Identify which cell holds the provided text, then report its (x, y) central coordinate. 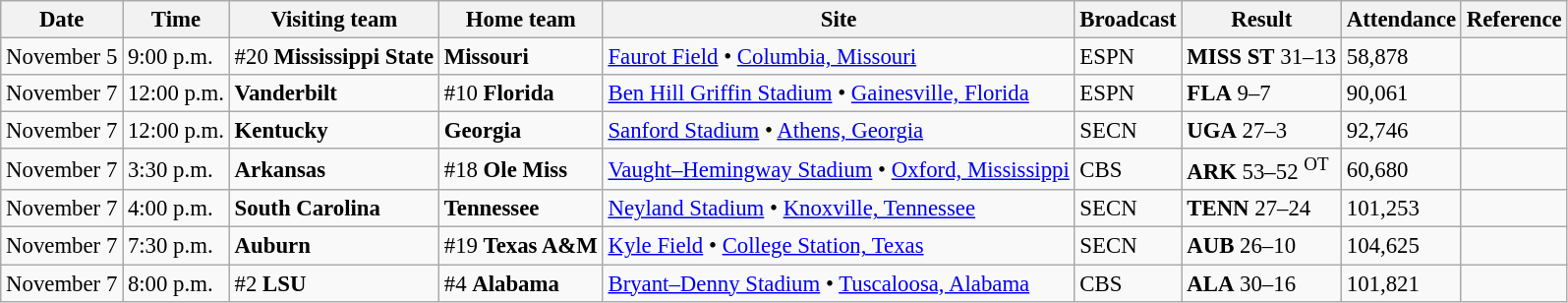
92,746 (1401, 131)
8:00 p.m. (177, 283)
3:30 p.m. (177, 169)
7:30 p.m. (177, 246)
Vaught–Hemingway Stadium • Oxford, Mississippi (839, 169)
MISS ST 31–13 (1262, 57)
Ben Hill Griffin Stadium • Gainesville, Florida (839, 93)
UGA 27–3 (1262, 131)
Time (177, 20)
#20 Mississippi State (334, 57)
Tennessee (521, 210)
#2 LSU (334, 283)
Kyle Field • College Station, Texas (839, 246)
90,061 (1401, 93)
Reference (1514, 20)
Arkansas (334, 169)
South Carolina (334, 210)
Result (1262, 20)
Kentucky (334, 131)
101,821 (1401, 283)
ARK 53–52 OT (1262, 169)
104,625 (1401, 246)
Missouri (521, 57)
Broadcast (1129, 20)
Home team (521, 20)
Auburn (334, 246)
9:00 p.m. (177, 57)
#4 Alabama (521, 283)
#18 Ole Miss (521, 169)
AUB 26–10 (1262, 246)
Sanford Stadium • Athens, Georgia (839, 131)
FLA 9–7 (1262, 93)
Site (839, 20)
101,253 (1401, 210)
Date (62, 20)
Bryant–Denny Stadium • Tuscaloosa, Alabama (839, 283)
58,878 (1401, 57)
TENN 27–24 (1262, 210)
Neyland Stadium • Knoxville, Tennessee (839, 210)
#10 Florida (521, 93)
ALA 30–16 (1262, 283)
#19 Texas A&M (521, 246)
Attendance (1401, 20)
60,680 (1401, 169)
Vanderbilt (334, 93)
Georgia (521, 131)
November 5 (62, 57)
Faurot Field • Columbia, Missouri (839, 57)
4:00 p.m. (177, 210)
Visiting team (334, 20)
